Identify which cell holds the provided text, then report its (x, y) central coordinate. 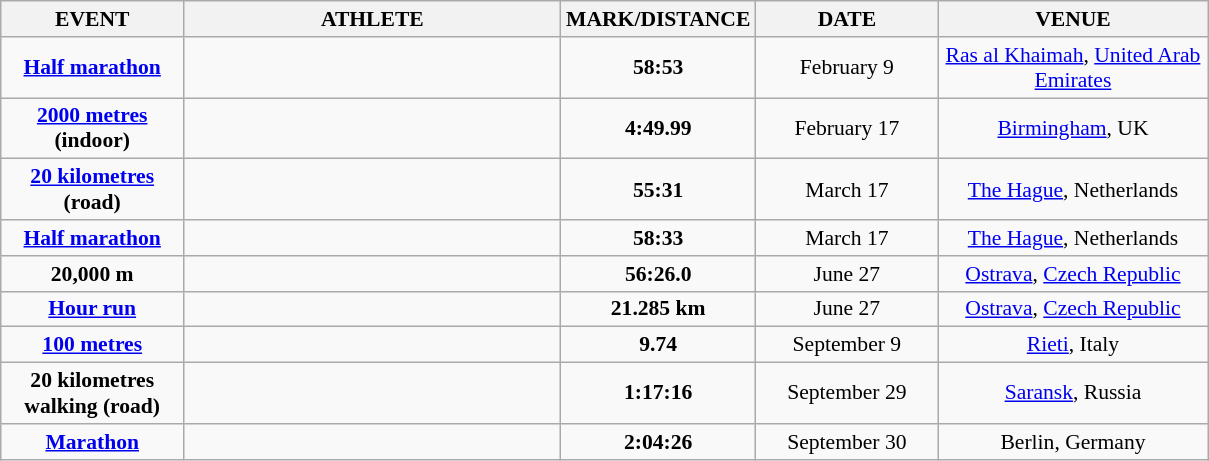
2000 metres (indoor) (92, 128)
Marathon (92, 442)
2:04:26 (658, 442)
Berlin, Germany (1072, 442)
Saransk, Russia (1072, 394)
February 17 (846, 128)
20 kilometres walking (road) (92, 394)
55:31 (658, 190)
Hour run (92, 309)
Ras al Khaimah, United Arab Emirates (1072, 68)
DATE (846, 19)
September 9 (846, 345)
Rieti, Italy (1072, 345)
58:53 (658, 68)
Birmingham, UK (1072, 128)
20 kilometres (road) (92, 190)
1:17:16 (658, 394)
September 29 (846, 394)
9.74 (658, 345)
21.285 km (658, 309)
100 metres (92, 345)
February 9 (846, 68)
ATHLETE (372, 19)
EVENT (92, 19)
20,000 m (92, 274)
MARK/DISTANCE (658, 19)
4:49.99 (658, 128)
VENUE (1072, 19)
56:26.0 (658, 274)
58:33 (658, 238)
September 30 (846, 442)
